For the text-containing cell, return its midpoint in (X, Y) coordinate format. 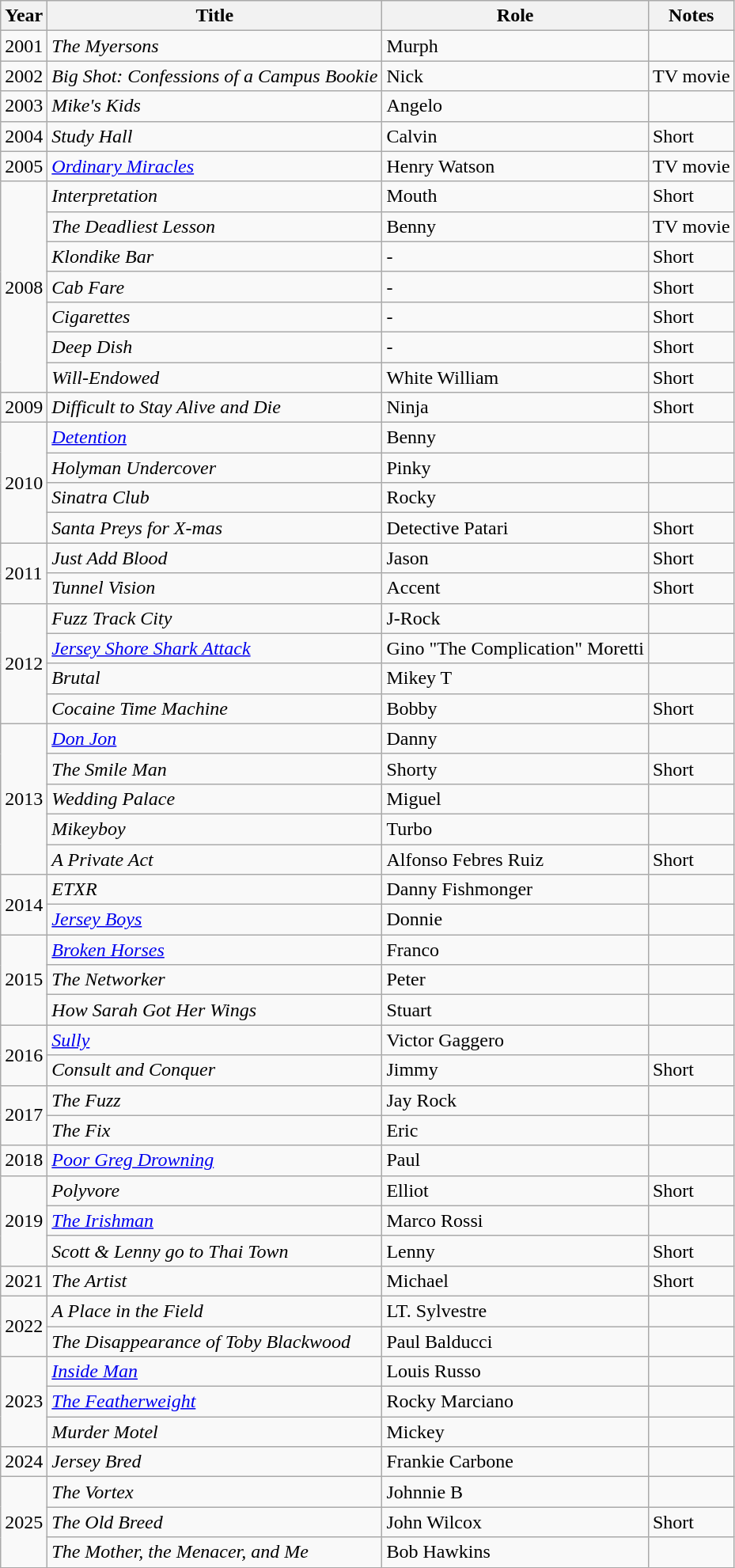
Just Add Blood (215, 558)
2009 (24, 408)
The Old Breed (215, 1522)
Cocaine Time Machine (215, 708)
Nick (516, 76)
Inside Man (215, 1372)
Ordinary Miracles (215, 166)
Notes (691, 16)
Alfonso Febres Ruiz (516, 859)
Gino "The Complication" Moretti (516, 648)
Shorty (516, 769)
2011 (24, 573)
2005 (24, 166)
Tunnel Vision (215, 588)
Santa Preys for X-mas (215, 528)
Fuzz Track City (215, 618)
Michael (516, 1281)
A Place in the Field (215, 1311)
Calvin (516, 136)
Elliot (516, 1190)
Title (215, 16)
Cab Fare (215, 287)
Don Jon (215, 738)
2003 (24, 106)
Difficult to Stay Alive and Die (215, 408)
Lenny (516, 1251)
2013 (24, 799)
Turbo (516, 829)
2018 (24, 1160)
The Artist (215, 1281)
2008 (24, 287)
Wedding Palace (215, 799)
The Featherweight (215, 1402)
Jimmy (516, 1070)
The Disappearance of Toby Blackwood (215, 1342)
Klondike Bar (215, 256)
The Deadliest Lesson (215, 226)
Henry Watson (516, 166)
Peter (516, 980)
Mikey T (516, 678)
The Vortex (215, 1492)
Victor Gaggero (516, 1040)
2025 (24, 1522)
How Sarah Got Her Wings (215, 1010)
2021 (24, 1281)
A Private Act (215, 859)
Angelo (516, 106)
2017 (24, 1115)
2002 (24, 76)
The Myersons (215, 46)
Jersey Bred (215, 1462)
2012 (24, 663)
2024 (24, 1462)
Polyvore (215, 1190)
The Smile Man (215, 769)
Will-Endowed (215, 378)
2015 (24, 980)
Paul (516, 1160)
Murder Motel (215, 1432)
Franco (516, 950)
2014 (24, 905)
Consult and Conquer (215, 1070)
Mikeyboy (215, 829)
Mickey (516, 1432)
John Wilcox (516, 1522)
Accent (516, 588)
Detective Patari (516, 528)
Detention (215, 438)
Cigarettes (215, 317)
Bobby (516, 708)
Mike's Kids (215, 106)
Murph (516, 46)
Jersey Boys (215, 920)
The Networker (215, 980)
Year (24, 16)
Brutal (215, 678)
Broken Horses (215, 950)
Role (516, 16)
Big Shot: Confessions of a Campus Bookie (215, 76)
Miguel (516, 799)
Scott & Lenny go to Thai Town (215, 1251)
White William (516, 378)
Jersey Shore Shark Attack (215, 648)
2022 (24, 1326)
The Fuzz (215, 1100)
Bob Hawkins (516, 1552)
Pinky (516, 468)
Sully (215, 1040)
Study Hall (215, 136)
Marco Rossi (516, 1221)
The Mother, the Menacer, and Me (215, 1552)
2004 (24, 136)
Donnie (516, 920)
Stuart (516, 1010)
2016 (24, 1055)
Sinatra Club (215, 498)
Mouth (516, 196)
2010 (24, 483)
Jason (516, 558)
Interpretation (215, 196)
Poor Greg Drowning (215, 1160)
Johnnie B (516, 1492)
LT. Sylvestre (516, 1311)
Eric (516, 1130)
The Fix (215, 1130)
Jay Rock (516, 1100)
Holyman Undercover (215, 468)
Rocky Marciano (516, 1402)
2001 (24, 46)
Frankie Carbone (516, 1462)
Paul Balducci (516, 1342)
J-Rock (516, 618)
Ninja (516, 408)
Louis Russo (516, 1372)
Rocky (516, 498)
Danny Fishmonger (516, 890)
Deep Dish (215, 347)
Danny (516, 738)
ETXR (215, 890)
2019 (24, 1221)
The Irishman (215, 1221)
2023 (24, 1402)
